Capture the cell that displays the provided text and extract its (X, Y) central coordinate. 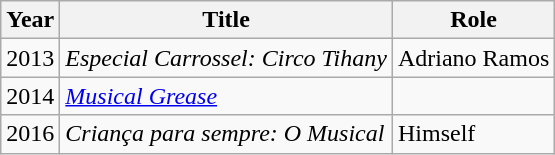
Adriano Ramos (473, 58)
Himself (473, 134)
Year (30, 20)
2016 (30, 134)
Musical Grease (226, 96)
Criança para sempre: O Musical (226, 134)
Role (473, 20)
Title (226, 20)
Especial Carrossel: Circo Tihany (226, 58)
2013 (30, 58)
2014 (30, 96)
